Provide the [X, Y] coordinate of the cell's center where the given text is located.  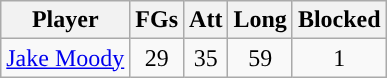
FGs [157, 20]
59 [260, 58]
Player [66, 20]
Att [206, 20]
Jake Moody [66, 58]
1 [339, 58]
Long [260, 20]
35 [206, 58]
29 [157, 58]
Blocked [339, 20]
